Find where the given text appears and provide that cell's center as (X, Y) coordinate. 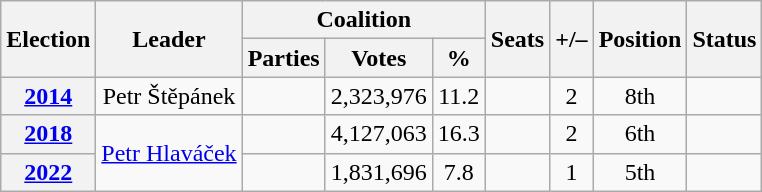
Petr Hlaváček (169, 153)
Petr Štěpánek (169, 96)
+/– (572, 39)
Leader (169, 39)
4,127,063 (378, 134)
Position (640, 39)
1 (572, 172)
7.8 (458, 172)
8th (640, 96)
Parties (284, 58)
Status (724, 39)
% (458, 58)
11.2 (458, 96)
5th (640, 172)
2,323,976 (378, 96)
16.3 (458, 134)
2022 (48, 172)
2014 (48, 96)
6th (640, 134)
Election (48, 39)
Votes (378, 58)
1,831,696 (378, 172)
Seats (517, 39)
Coalition (364, 20)
2018 (48, 134)
